Scan for the cell matching the given text and deliver its (X, Y) coordinate at center. 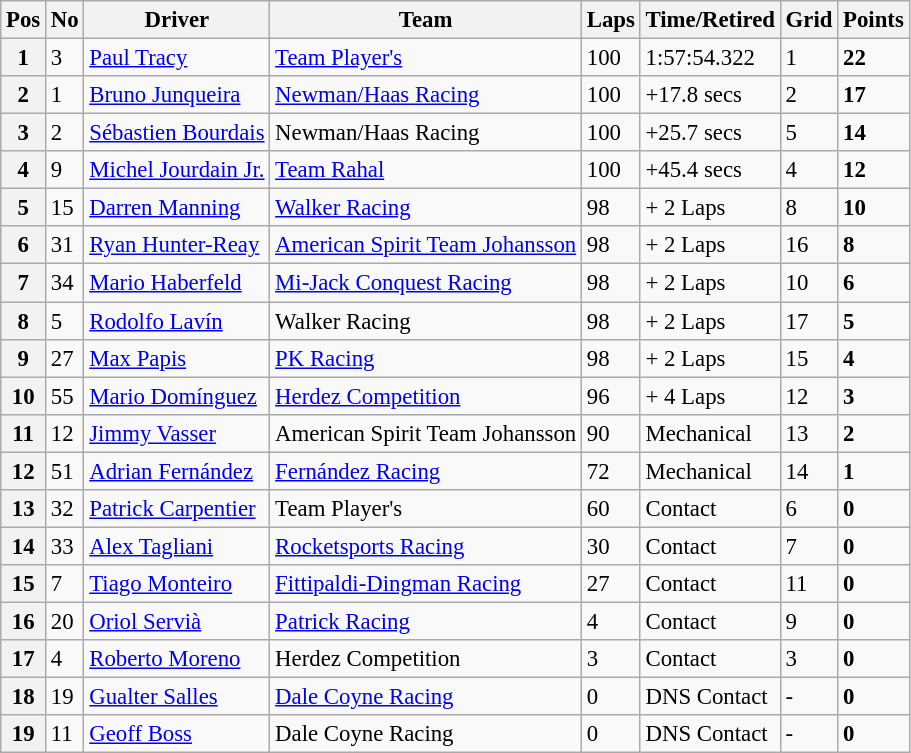
+17.8 secs (710, 95)
Max Papis (177, 358)
Rocketsports Racing (426, 546)
Mi-Jack Conquest Racing (426, 283)
Sébastien Bourdais (177, 133)
Team (426, 20)
32 (65, 509)
Roberto Moreno (177, 659)
55 (65, 396)
PK Racing (426, 358)
Pos (24, 20)
Laps (610, 20)
72 (610, 471)
No (65, 20)
34 (65, 283)
Tiago Monteiro (177, 584)
Fernández Racing (426, 471)
30 (610, 546)
+25.7 secs (710, 133)
Team Rahal (426, 170)
Bruno Junqueira (177, 95)
33 (65, 546)
96 (610, 396)
Adrian Fernández (177, 471)
Grid (808, 20)
Time/Retired (710, 20)
31 (65, 245)
Michel Jourdain Jr. (177, 170)
Mario Haberfeld (177, 283)
22 (874, 58)
+45.4 secs (710, 170)
Patrick Carpentier (177, 509)
Darren Manning (177, 208)
60 (610, 509)
Rodolfo Lavín (177, 321)
Geoff Boss (177, 734)
90 (610, 433)
1:57:54.322 (710, 58)
20 (65, 621)
Driver (177, 20)
Mario Domínguez (177, 396)
Jimmy Vasser (177, 433)
Fittipaldi-Dingman Racing (426, 584)
Ryan Hunter-Reay (177, 245)
51 (65, 471)
Alex Tagliani (177, 546)
Points (874, 20)
Patrick Racing (426, 621)
Paul Tracy (177, 58)
Oriol Servià (177, 621)
+ 4 Laps (710, 396)
18 (24, 697)
Gualter Salles (177, 697)
